Provide the [X, Y] coordinate of the cell's center where the given text is located.  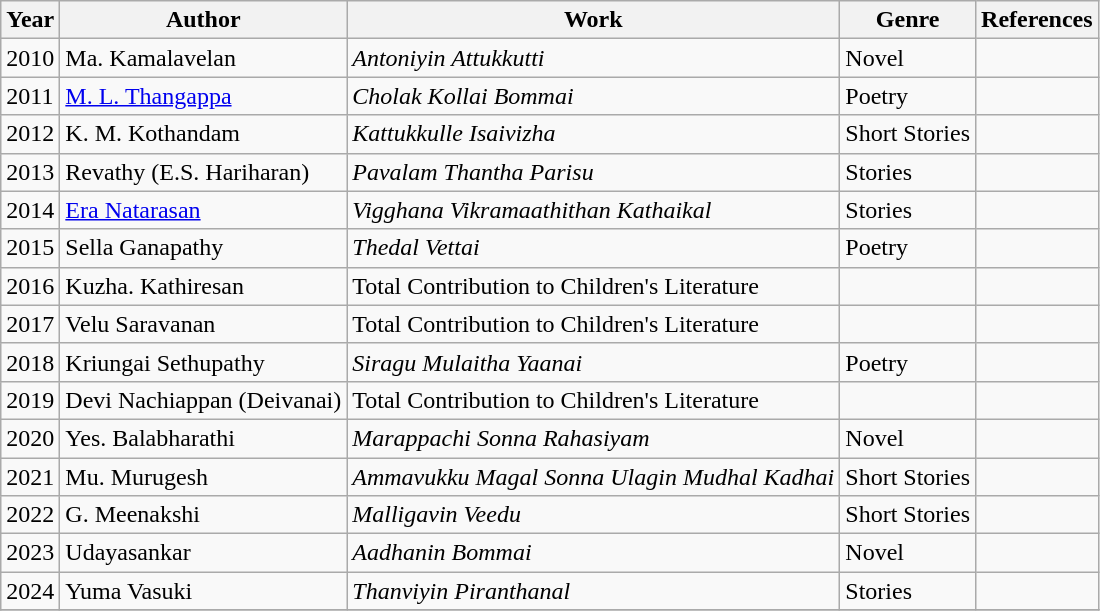
Ammavukku Magal Sonna Ulagin Mudhal Kadhai [594, 477]
2018 [30, 362]
G. Meenakshi [204, 515]
2013 [30, 172]
2024 [30, 591]
2010 [30, 58]
Thanviyin Piranthanal [594, 591]
Aadhanin Bommai [594, 553]
2015 [30, 248]
2019 [30, 400]
Kriungai Sethupathy [204, 362]
Work [594, 20]
Kuzha. Kathiresan [204, 286]
Antoniyin Attukkutti [594, 58]
Velu Saravanan [204, 324]
References [1038, 20]
2017 [30, 324]
Vigghana Vikramaathithan Kathaikal [594, 210]
Author [204, 20]
K. M. Kothandam [204, 134]
Sella Ganapathy [204, 248]
Siragu Mulaitha Yaanai [594, 362]
2023 [30, 553]
2020 [30, 438]
2012 [30, 134]
Cholak Kollai Bommai [594, 96]
2022 [30, 515]
2011 [30, 96]
Malligavin Veedu [594, 515]
Ma. Kamalavelan [204, 58]
Kattukkulle Isaivizha [594, 134]
Genre [908, 20]
Devi Nachiappan (Deivanai) [204, 400]
Yuma Vasuki [204, 591]
Udayasankar [204, 553]
2014 [30, 210]
Yes. Balabharathi [204, 438]
Mu. Murugesh [204, 477]
Pavalam Thantha Parisu [594, 172]
Revathy (E.S. Hariharan) [204, 172]
2021 [30, 477]
Thedal Vettai [594, 248]
M. L. Thangappa [204, 96]
Marappachi Sonna Rahasiyam [594, 438]
2016 [30, 286]
Era Natarasan [204, 210]
Year [30, 20]
